Scan for the cell matching the given text and deliver its [x, y] coordinate at center. 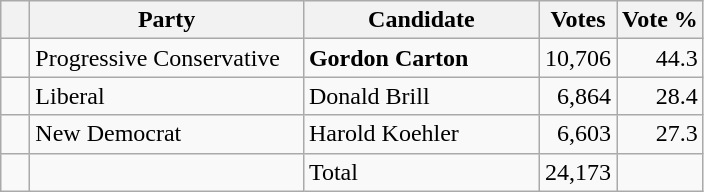
27.3 [660, 134]
Liberal [167, 96]
Harold Koehler [421, 134]
Progressive Conservative [167, 58]
Votes [578, 20]
6,864 [578, 96]
Total [421, 172]
Vote % [660, 20]
Donald Brill [421, 96]
10,706 [578, 58]
Gordon Carton [421, 58]
Party [167, 20]
6,603 [578, 134]
24,173 [578, 172]
New Democrat [167, 134]
44.3 [660, 58]
Candidate [421, 20]
28.4 [660, 96]
